Capture the cell that displays the provided text and extract its [X, Y] central coordinate. 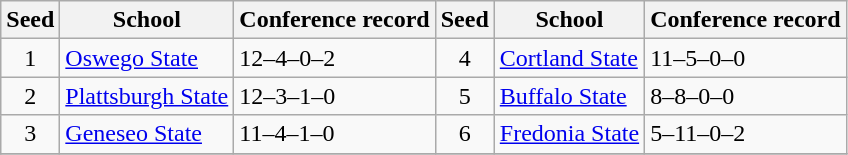
1 [30, 58]
Buffalo State [569, 96]
Plattsburgh State [147, 96]
2 [30, 96]
12–4–0–2 [334, 58]
12–3–1–0 [334, 96]
3 [30, 134]
11–4–1–0 [334, 134]
Oswego State [147, 58]
11–5–0–0 [746, 58]
8–8–0–0 [746, 96]
5 [464, 96]
4 [464, 58]
5–11–0–2 [746, 134]
6 [464, 134]
Fredonia State [569, 134]
Geneseo State [147, 134]
Cortland State [569, 58]
